Determine the (x, y) coordinate at the center of the cell enclosing the given text.  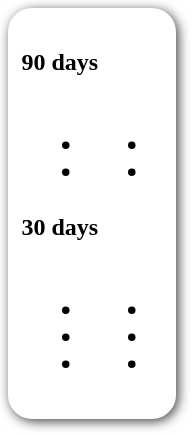
90 days 30 days (92, 214)
